For the text-containing cell, return its midpoint in [x, y] coordinate format. 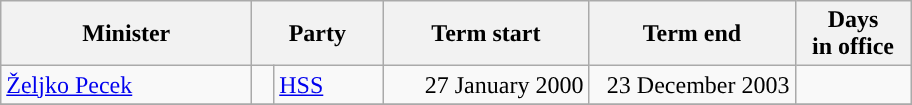
Term start [486, 34]
Minister [126, 34]
Željko Pecek [126, 85]
27 January 2000 [486, 85]
Days in office [853, 34]
HSS [328, 85]
Term end [692, 34]
23 December 2003 [692, 85]
Party [318, 34]
